Capture the cell that displays the provided text and extract its [x, y] central coordinate. 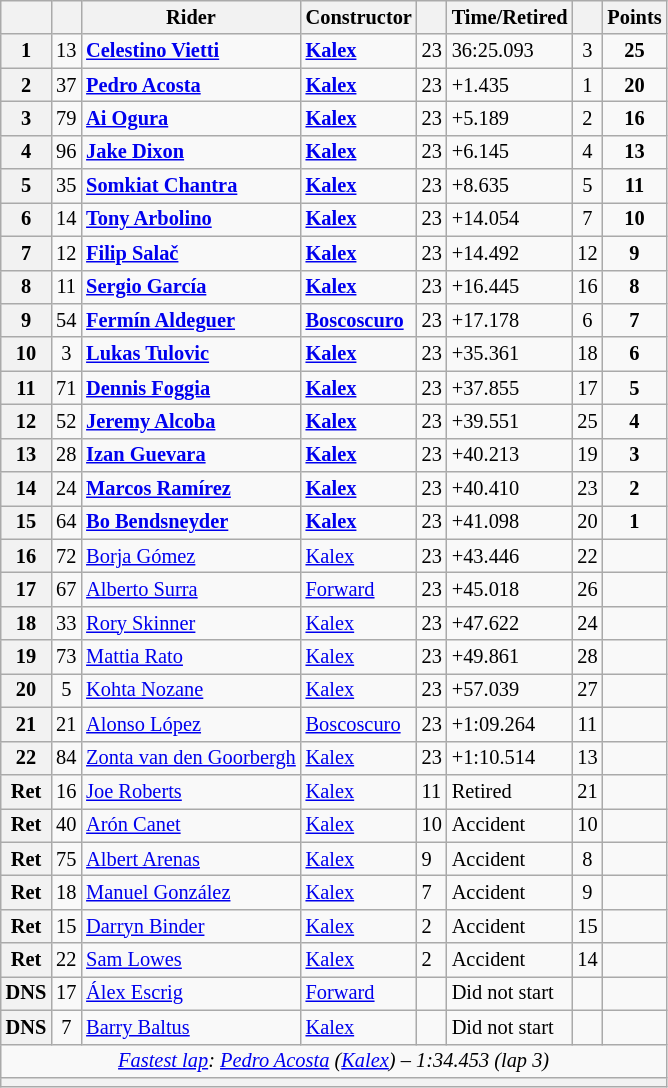
37 [66, 85]
+14.492 [510, 253]
Alonso López [190, 724]
Alberto Surra [190, 589]
+8.635 [510, 186]
+16.445 [510, 287]
33 [66, 623]
Kohta Nozane [190, 690]
+47.622 [510, 623]
71 [66, 388]
26 [587, 589]
+5.189 [510, 118]
Albert Arenas [190, 859]
Manuel González [190, 892]
Lukas Tulovic [190, 354]
Sam Lowes [190, 960]
+1.435 [510, 85]
+14.054 [510, 219]
27 [587, 690]
54 [66, 320]
Filip Salač [190, 253]
+41.098 [510, 522]
+57.039 [510, 690]
Barry Baltus [190, 1027]
+1:10.514 [510, 758]
Zonta van den Goorbergh [190, 758]
67 [66, 589]
Rider [190, 17]
Dennis Foggia [190, 388]
64 [66, 522]
Somkiat Chantra [190, 186]
Marcos Ramírez [190, 489]
+40.213 [510, 455]
Pedro Acosta [190, 85]
+17.178 [510, 320]
+6.145 [510, 152]
40 [66, 825]
+35.361 [510, 354]
75 [66, 859]
Mattia Rato [190, 657]
79 [66, 118]
Bo Bendsneyder [190, 522]
Ai Ogura [190, 118]
Fastest lap: Pedro Acosta (Kalex) – 1:34.453 (lap 3) [334, 1061]
Fermín Aldeguer [190, 320]
72 [66, 556]
35 [66, 186]
+37.855 [510, 388]
Constructor [359, 17]
Sergio García [190, 287]
+39.551 [510, 421]
84 [66, 758]
Points [634, 17]
+40.410 [510, 489]
+43.446 [510, 556]
Retired [510, 791]
+49.861 [510, 657]
Time/Retired [510, 17]
Borja Gómez [190, 556]
52 [66, 421]
Rory Skinner [190, 623]
Izan Guevara [190, 455]
Jake Dixon [190, 152]
73 [66, 657]
96 [66, 152]
Tony Arbolino [190, 219]
36:25.093 [510, 51]
Joe Roberts [190, 791]
Darryn Binder [190, 926]
Celestino Vietti [190, 51]
Jeremy Alcoba [190, 421]
+45.018 [510, 589]
Álex Escrig [190, 993]
+1:09.264 [510, 724]
Arón Canet [190, 825]
